Detect which cell encompasses the target text, then output its (x, y) center coordinate. 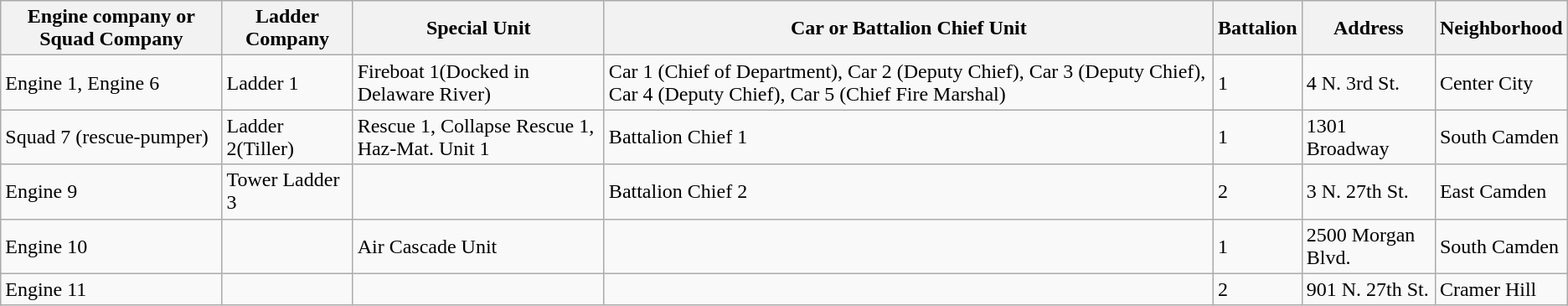
Air Cascade Unit (478, 246)
1301 Broadway (1369, 137)
Ladder 1 (287, 82)
Address (1369, 29)
3 N. 27th St. (1369, 191)
901 N. 27th St. (1369, 289)
Center City (1501, 82)
Cramer Hill (1501, 289)
Squad 7 (rescue-pumper) (111, 137)
Rescue 1, Collapse Rescue 1, Haz-Mat. Unit 1 (478, 137)
2500 Morgan Blvd. (1369, 246)
Ladder 2(Tiller) (287, 137)
Engine 10 (111, 246)
East Camden (1501, 191)
Engine 9 (111, 191)
Special Unit (478, 29)
Battalion Chief 1 (908, 137)
Fireboat 1(Docked in Delaware River) (478, 82)
Engine 11 (111, 289)
Engine 1, Engine 6 (111, 82)
Battalion (1257, 29)
Neighborhood (1501, 29)
Battalion Chief 2 (908, 191)
Car or Battalion Chief Unit (908, 29)
Car 1 (Chief of Department), Car 2 (Deputy Chief), Car 3 (Deputy Chief), Car 4 (Deputy Chief), Car 5 (Chief Fire Marshal) (908, 82)
Engine company or Squad Company (111, 29)
Ladder Company (287, 29)
Tower Ladder 3 (287, 191)
4 N. 3rd St. (1369, 82)
